For the text-containing cell, return its midpoint in (x, y) coordinate format. 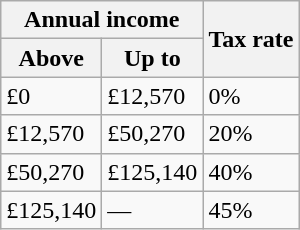
Up to (152, 58)
Annual income (102, 20)
45% (251, 210)
— (152, 210)
20% (251, 134)
Above (52, 58)
Tax rate (251, 39)
£0 (52, 96)
0% (251, 96)
40% (251, 172)
